Extract the (x, y) coordinate from the center of the cell holding the provided text.  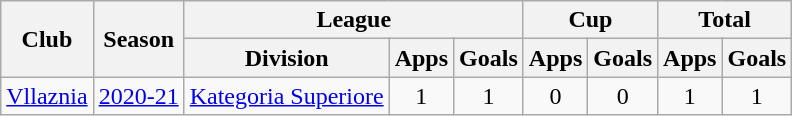
Vllaznia (47, 96)
Division (286, 58)
Kategoria Superiore (286, 96)
2020-21 (138, 96)
Season (138, 39)
Cup (590, 20)
Club (47, 39)
League (354, 20)
Total (725, 20)
